Capture the cell that displays the provided text and extract its (x, y) central coordinate. 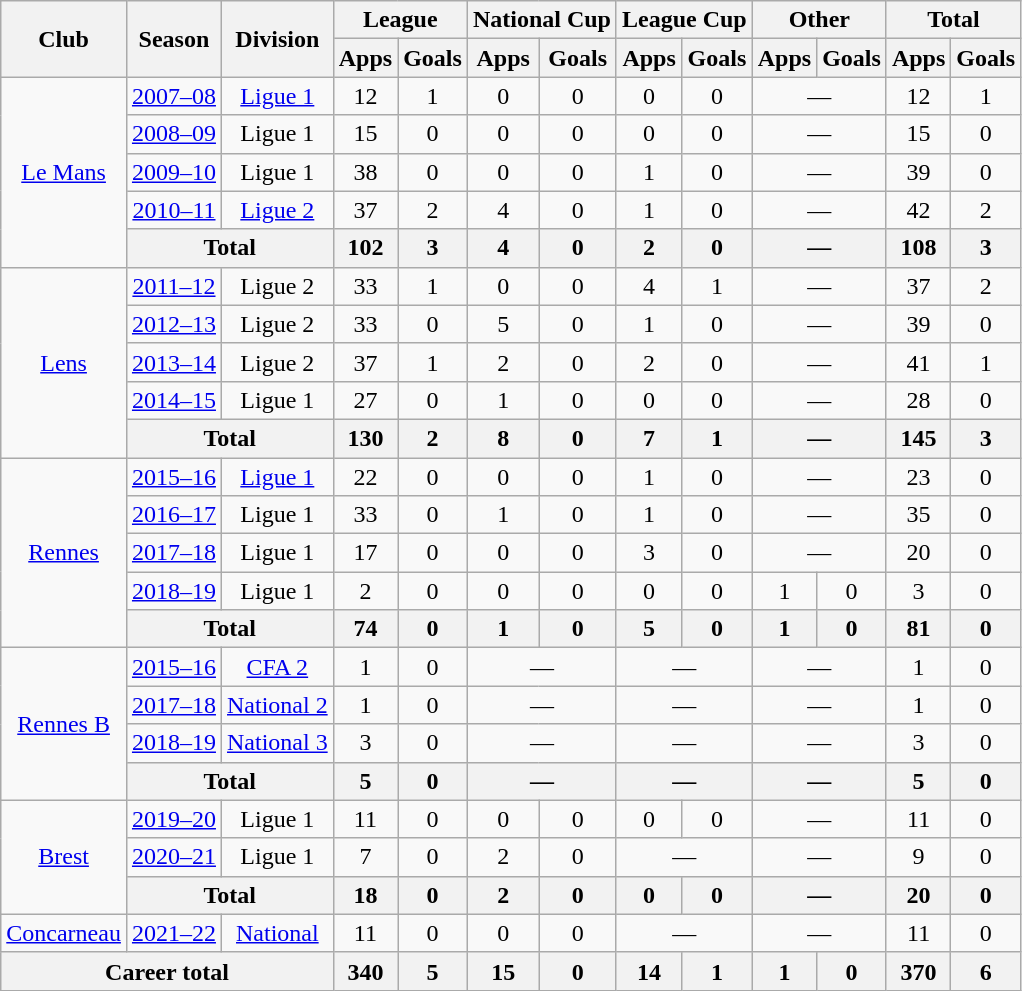
18 (365, 895)
130 (365, 438)
2013–14 (174, 362)
Brest (64, 857)
17 (365, 553)
6 (986, 971)
81 (918, 629)
14 (648, 971)
28 (918, 400)
2020–21 (174, 857)
Rennes (64, 553)
2012–13 (174, 324)
145 (918, 438)
2019–20 (174, 819)
2009–10 (174, 172)
108 (918, 248)
Career total (167, 971)
2010–11 (174, 210)
Season (174, 39)
74 (365, 629)
Le Mans (64, 172)
102 (365, 248)
23 (918, 477)
9 (918, 857)
340 (365, 971)
38 (365, 172)
27 (365, 400)
2016–17 (174, 515)
22 (365, 477)
2021–22 (174, 933)
Other (819, 20)
Concarneau (64, 933)
CFA 2 (277, 667)
National (277, 933)
Lens (64, 362)
370 (918, 971)
League (400, 20)
42 (918, 210)
Rennes B (64, 724)
National 3 (277, 743)
2008–09 (174, 134)
2007–08 (174, 96)
2014–15 (174, 400)
National 2 (277, 705)
National Cup (542, 20)
8 (503, 438)
35 (918, 515)
2011–12 (174, 286)
Club (64, 39)
League Cup (684, 20)
Division (277, 39)
41 (918, 362)
